Return [X, Y] of the center of cell containing provided text 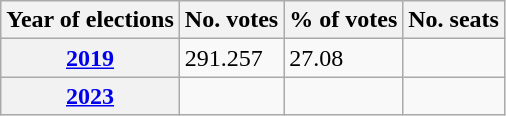
2023 [90, 96]
No. votes [231, 20]
291.257 [231, 58]
Year of elections [90, 20]
No. seats [454, 20]
% of votes [344, 20]
27.08 [344, 58]
2019 [90, 58]
